Return the [X, Y] coordinate for the center point of the cell that contains the specified text.  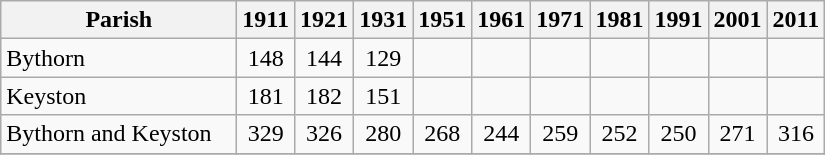
326 [324, 134]
1911 [266, 20]
148 [266, 58]
1931 [384, 20]
181 [266, 96]
1971 [560, 20]
Bythorn [119, 58]
250 [678, 134]
129 [384, 58]
1921 [324, 20]
Bythorn and Keyston [119, 134]
244 [502, 134]
280 [384, 134]
144 [324, 58]
1991 [678, 20]
271 [738, 134]
268 [442, 134]
1981 [620, 20]
329 [266, 134]
1961 [502, 20]
2011 [796, 20]
151 [384, 96]
316 [796, 134]
Keyston [119, 96]
Parish [119, 20]
1951 [442, 20]
182 [324, 96]
252 [620, 134]
259 [560, 134]
2001 [738, 20]
